Provide the [X, Y] coordinate of the cell's center where the given text is located.  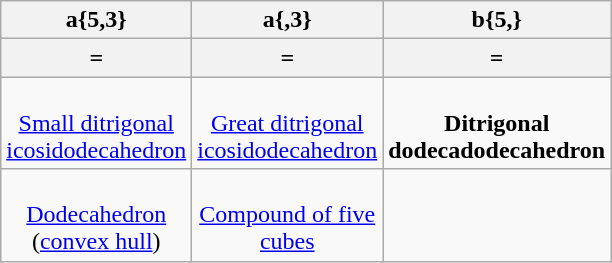
Dodecahedron (convex hull) [96, 215]
Small ditrigonal icosidodecahedron [96, 123]
a{5,3} [96, 20]
b{5,} [497, 20]
Great ditrigonal icosidodecahedron [288, 123]
Ditrigonal dodecadodecahedron [497, 123]
a{,3} [288, 20]
Compound of five cubes [288, 215]
